For the text-containing cell, return its midpoint in (X, Y) coordinate format. 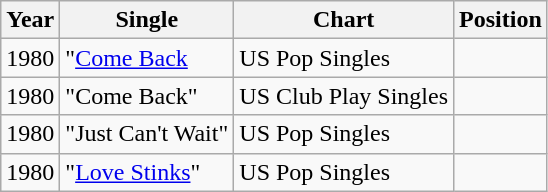
"Come Back" (147, 96)
Position (501, 20)
Single (147, 20)
Chart (344, 20)
"Just Can't Wait" (147, 134)
"Come Back (147, 58)
Year (30, 20)
"Love Stinks" (147, 172)
US Club Play Singles (344, 96)
